Determine the (X, Y) coordinate at the center of the cell enclosing the given text.  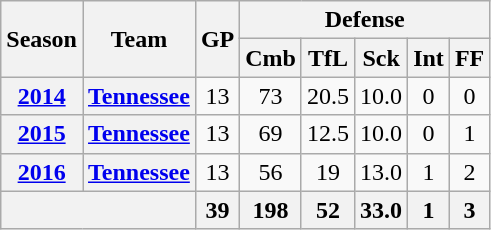
56 (271, 172)
198 (271, 210)
TfL (328, 58)
Season (42, 39)
20.5 (328, 96)
33.0 (382, 210)
2 (469, 172)
Defense (365, 20)
19 (328, 172)
12.5 (328, 134)
Sck (382, 58)
73 (271, 96)
2014 (42, 96)
69 (271, 134)
2016 (42, 172)
3 (469, 210)
FF (469, 58)
GP (217, 39)
Team (138, 39)
Cmb (271, 58)
2015 (42, 134)
Int (429, 58)
52 (328, 210)
13.0 (382, 172)
39 (217, 210)
